Return the (x, y) coordinate for the center point of the cell that contains the specified text.  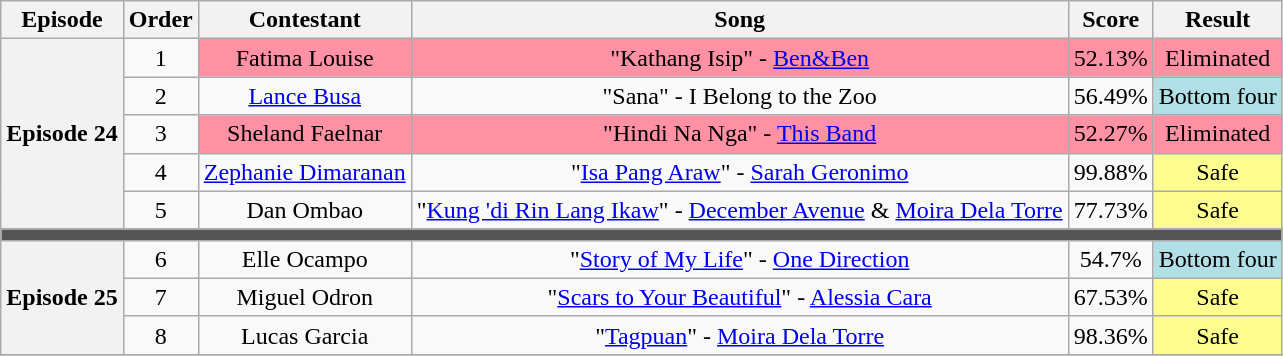
"Story of My Life" - One Direction (740, 259)
Dan Ombao (304, 210)
77.73% (1110, 210)
"Kathang Isip" - Ben&Ben (740, 58)
Episode 25 (62, 297)
Result (1218, 20)
56.49% (1110, 96)
Order (160, 20)
98.36% (1110, 335)
Song (740, 20)
Miguel Odron (304, 297)
52.27% (1110, 134)
Elle Ocampo (304, 259)
"Isa Pang Araw" - Sarah Geronimo (740, 172)
4 (160, 172)
Sheland Faelnar (304, 134)
Fatima Louise (304, 58)
Contestant (304, 20)
67.53% (1110, 297)
"Hindi Na Nga" - This Band (740, 134)
"Tagpuan" - Moira Dela Torre (740, 335)
Lance Busa (304, 96)
Episode (62, 20)
"Scars to Your Beautiful" - Alessia Cara (740, 297)
99.88% (1110, 172)
"Kung 'di Rin Lang Ikaw" - December Avenue & Moira Dela Torre (740, 210)
5 (160, 210)
Zephanie Dimaranan (304, 172)
2 (160, 96)
52.13% (1110, 58)
Episode 24 (62, 134)
8 (160, 335)
Score (1110, 20)
3 (160, 134)
Lucas Garcia (304, 335)
"Sana" - I Belong to the Zoo (740, 96)
7 (160, 297)
1 (160, 58)
54.7% (1110, 259)
6 (160, 259)
